Find where the given text appears and provide that cell's center as (X, Y) coordinate. 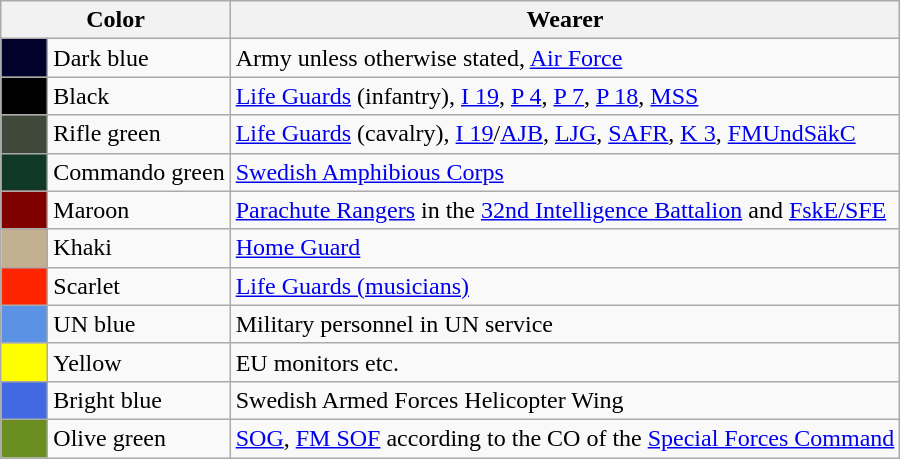
Swedish Armed Forces Helicopter Wing (565, 400)
Olive green (139, 438)
Parachute Rangers in the 32nd Intelligence Battalion and FskE/SFE (565, 210)
Life Guards (infantry), I 19, P 4, P 7, P 18, MSS (565, 96)
Yellow (139, 362)
Wearer (565, 20)
UN blue (139, 324)
Bright blue (139, 400)
Commando green (139, 172)
Life Guards (cavalry), I 19/AJB, LJG, SAFR, K 3, FMUndSäkC (565, 134)
Dark blue (139, 58)
Military personnel in UN service (565, 324)
Army unless otherwise stated, Air Force (565, 58)
Rifle green (139, 134)
SOG, FM SOF according to the CO of the Special Forces Command (565, 438)
Life Guards (musicians) (565, 286)
Swedish Amphibious Corps (565, 172)
Color (116, 20)
Scarlet (139, 286)
Maroon (139, 210)
EU monitors etc. (565, 362)
Home Guard (565, 248)
Black (139, 96)
Khaki (139, 248)
